Search for the cell housing the specified text and yield its [X, Y] center coordinate. 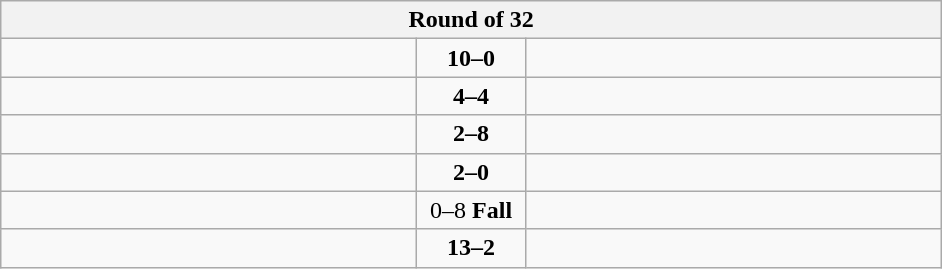
13–2 [472, 248]
Round of 32 [472, 20]
10–0 [472, 58]
2–0 [472, 172]
0–8 Fall [472, 210]
2–8 [472, 134]
4–4 [472, 96]
